Pinpoint the cell where the given text exists, returning its [x, y] midpoint coordinate. 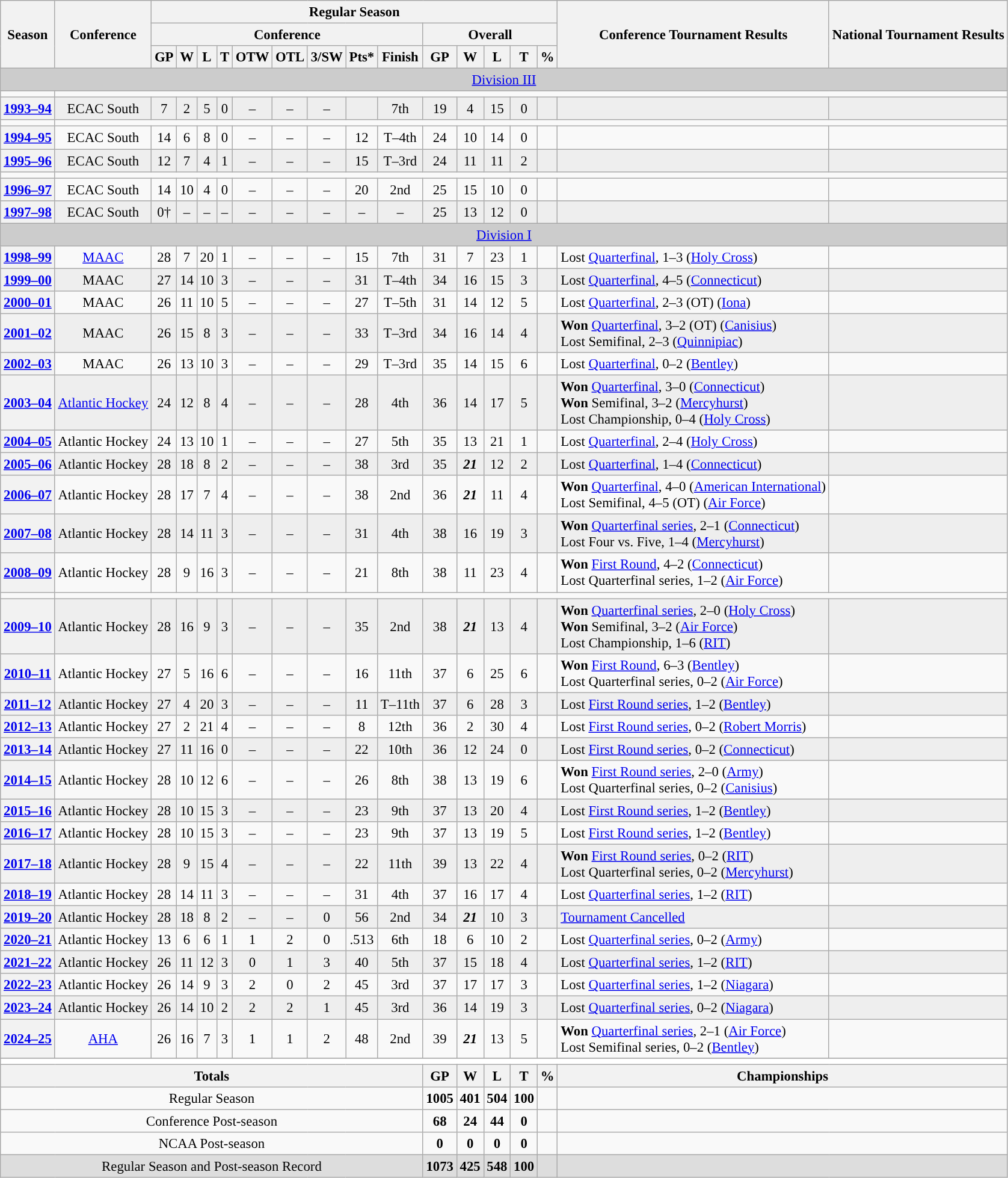
2002–03 [28, 364]
1993–94 [28, 109]
OTL [290, 57]
Won First Round, 4–2 (Connecticut)Lost Quarterfinal series, 1–2 (Air Force) [693, 573]
Championships [782, 1076]
Lost Quarterfinal, 1–3 (Holy Cross) [693, 257]
2010–11 [28, 673]
1073 [440, 1166]
T–5th [401, 303]
2012–13 [28, 727]
Finish [401, 57]
30 [497, 727]
Lost Quarterfinal, 0–2 (Bentley) [693, 364]
Lost Quarterfinal series, 0–2 (Niagara) [693, 1008]
2016–17 [28, 833]
2000–01 [28, 303]
504 [497, 1098]
National Tournament Results [918, 35]
56 [361, 917]
Division I [504, 235]
2009–10 [28, 626]
OTW [252, 57]
Overall [490, 35]
Season [28, 35]
2022–23 [28, 985]
Conference Post-season [212, 1121]
33 [361, 333]
68 [440, 1121]
2021–22 [28, 963]
Won Quarterfinal series, 2–0 (Holy Cross)Won Semifinal, 3–2 (Air Force)Lost Championship, 1–6 (RIT) [693, 626]
2004–05 [28, 442]
44 [497, 1121]
2013–14 [28, 749]
2018–19 [28, 895]
2019–20 [28, 917]
12th [401, 727]
Pts* [361, 57]
Won Quarterfinal, 3–2 (OT) (Canisius)Lost Semifinal, 2–3 (Quinnipiac) [693, 333]
2023–24 [28, 1008]
Lost Quarterfinal, 1–4 (Connecticut) [693, 464]
2006–07 [28, 495]
2024–25 [28, 1038]
3/SW [327, 57]
425 [470, 1166]
1996–97 [28, 190]
2007–08 [28, 534]
Won Quarterfinal, 4–0 (American International)Lost Semifinal, 4–5 (OT) (Air Force) [693, 495]
1999–00 [28, 280]
1995–96 [28, 161]
2003–04 [28, 403]
29 [361, 364]
Lost Quarterfinal series, 0–2 (Army) [693, 940]
Totals [212, 1076]
2011–12 [28, 704]
Lost Quarterfinal, 2–4 (Holy Cross) [693, 442]
NCAA Post-season [212, 1144]
Lost Quarterfinal, 2–3 (OT) (Iona) [693, 303]
6th [401, 940]
2014–15 [28, 780]
2017–18 [28, 864]
Won First Round series, 0–2 (RIT)Lost Quarterfinal series, 0–2 (Mercyhurst) [693, 864]
Tournament Cancelled [693, 917]
10th [401, 749]
1998–99 [28, 257]
Won First Round series, 2–0 (Army)Lost Quarterfinal series, 0–2 (Canisius) [693, 780]
Lost First Round series, 0–2 (Connecticut) [693, 749]
Lost Quarterfinal, 4–5 (Connecticut) [693, 280]
AHA [103, 1038]
40 [361, 963]
2005–06 [28, 464]
.513 [361, 940]
1005 [440, 1098]
2015–16 [28, 810]
1994–95 [28, 138]
0† [164, 212]
Won First Round, 6–3 (Bentley)Lost Quarterfinal series, 0–2 (Air Force) [693, 673]
Lost First Round series, 0–2 (Robert Morris) [693, 727]
T–11th [401, 704]
Won Quarterfinal series, 2–1 (Connecticut)Lost Four vs. Five, 1–4 (Mercyhurst) [693, 534]
2001–02 [28, 333]
Conference Tournament Results [693, 35]
Won Quarterfinal, 3–0 (Connecticut)Won Semifinal, 3–2 (Mercyhurst)Lost Championship, 0–4 (Holy Cross) [693, 403]
401 [470, 1098]
Regular Season and Post-season Record [212, 1166]
1997–98 [28, 212]
Division III [504, 80]
48 [361, 1038]
548 [497, 1166]
2020–21 [28, 940]
2008–09 [28, 573]
Lost Quarterfinal series, 1–2 (Niagara) [693, 985]
Won Quarterfinal series, 2–1 (Air Force)Lost Semifinal series, 0–2 (Bentley) [693, 1038]
